Provide the (x, y) coordinate of the cell's center where the given text is located.  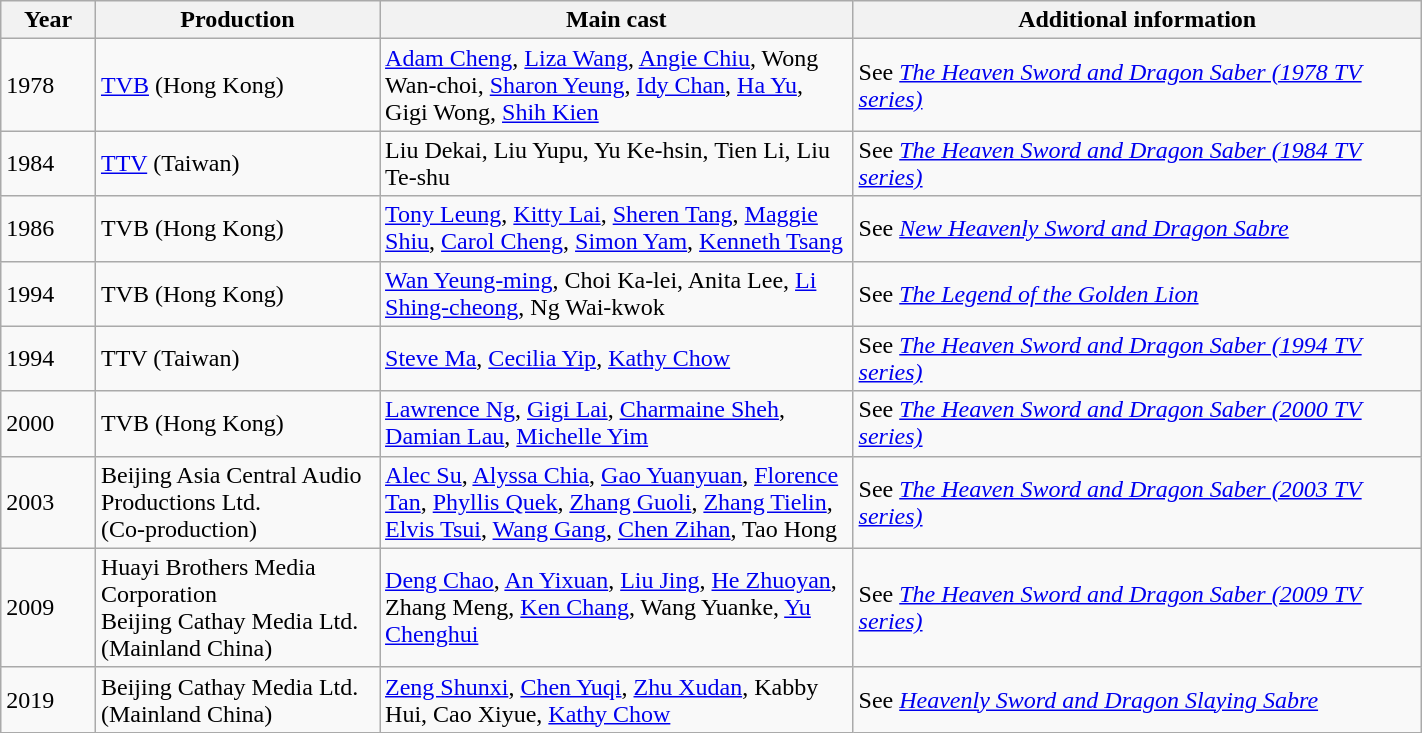
Beijing Cathay Media Ltd. (Mainland China) (237, 700)
2000 (48, 424)
See The Heaven Sword and Dragon Saber (1978 TV series) (1137, 85)
Tony Leung, Kitty Lai, Sheren Tang, Maggie Shiu, Carol Cheng, Simon Yam, Kenneth Tsang (617, 228)
Steve Ma, Cecilia Yip, Kathy Chow (617, 358)
1986 (48, 228)
1978 (48, 85)
Adam Cheng, Liza Wang, Angie Chiu, Wong Wan-choi, Sharon Yeung, Idy Chan, Ha Yu, Gigi Wong, Shih Kien (617, 85)
See The Heaven Sword and Dragon Saber (2003 TV series) (1137, 502)
Wan Yeung-ming, Choi Ka-lei, Anita Lee, Li Shing-cheong, Ng Wai-kwok (617, 294)
Year (48, 20)
Deng Chao, An Yixuan, Liu Jing, He Zhuoyan, Zhang Meng, Ken Chang, Wang Yuanke, Yu Chenghui (617, 608)
See New Heavenly Sword and Dragon Sabre (1137, 228)
Production (237, 20)
Lawrence Ng, Gigi Lai, Charmaine Sheh, Damian Lau, Michelle Yim (617, 424)
See Heavenly Sword and Dragon Slaying Sabre (1137, 700)
See The Legend of the Golden Lion (1137, 294)
Additional information (1137, 20)
2009 (48, 608)
Liu Dekai, Liu Yupu, Yu Ke-hsin, Tien Li, Liu Te-shu (617, 164)
Huayi Brothers Media Corporation Beijing Cathay Media Ltd. (Mainland China) (237, 608)
See The Heaven Sword and Dragon Saber (1984 TV series) (1137, 164)
See The Heaven Sword and Dragon Saber (2000 TV series) (1137, 424)
See The Heaven Sword and Dragon Saber (2009 TV series) (1137, 608)
Zeng Shunxi, Chen Yuqi, Zhu Xudan, Kabby Hui, Cao Xiyue, Kathy Chow (617, 700)
Alec Su, Alyssa Chia, Gao Yuanyuan, Florence Tan, Phyllis Quek, Zhang Guoli, Zhang Tielin, Elvis Tsui, Wang Gang, Chen Zihan, Tao Hong (617, 502)
See The Heaven Sword and Dragon Saber (1994 TV series) (1137, 358)
2019 (48, 700)
Beijing Asia Central Audio Productions Ltd.(Co-production) (237, 502)
Main cast (617, 20)
2003 (48, 502)
1984 (48, 164)
